Search for the cell housing the specified text and yield its [X, Y] center coordinate. 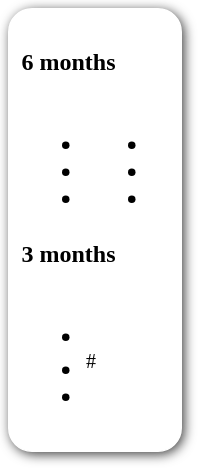
6 months 3 months # [92, 230]
# [60, 352]
